Find where the given text appears and provide that cell's center as (X, Y) coordinate. 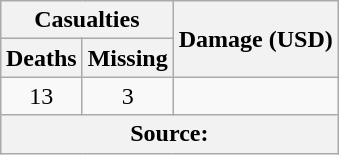
Source: (169, 134)
3 (128, 96)
13 (41, 96)
Casualties (86, 20)
Deaths (41, 58)
Missing (128, 58)
Damage (USD) (256, 39)
